Find where the given text appears and provide that cell's center as (X, Y) coordinate. 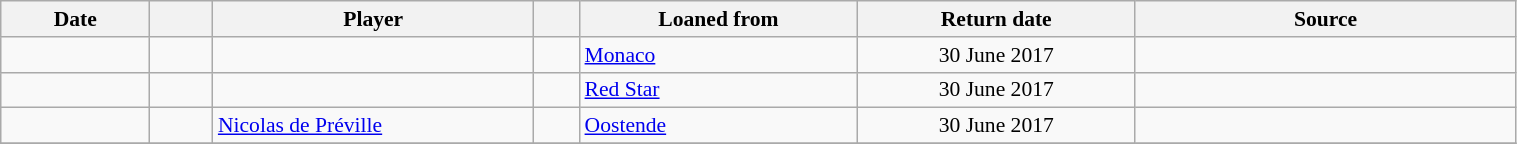
Loaned from (719, 19)
Oostende (719, 126)
Player (374, 19)
Monaco (719, 55)
Source (1326, 19)
Date (76, 19)
Red Star (719, 90)
Return date (996, 19)
Nicolas de Préville (374, 126)
